Find where the given text appears and provide that cell's center as (X, Y) coordinate. 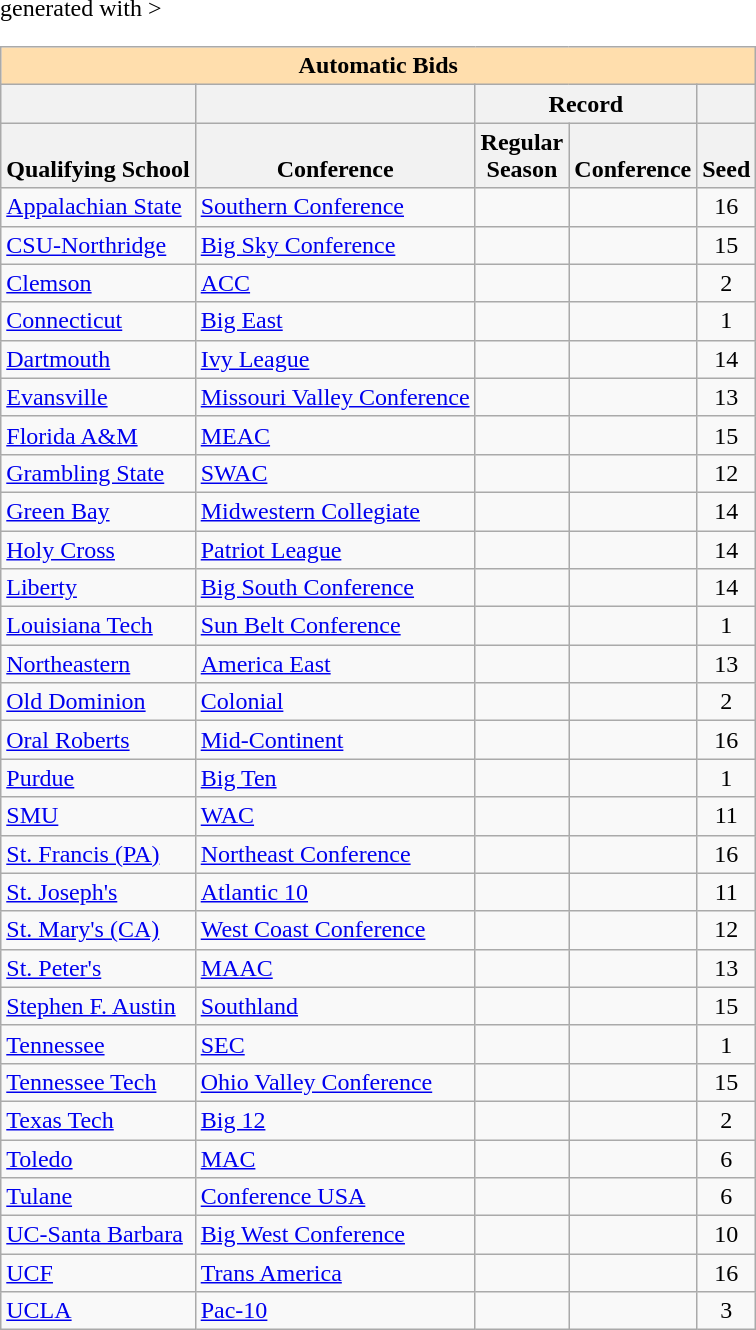
Big Ten (335, 778)
Connecticut (98, 321)
Conference USA (335, 1197)
UC-Santa Barbara (98, 1235)
St. Francis (PA) (98, 854)
Automatic Bids (378, 66)
Northeastern (98, 664)
Patriot League (335, 549)
Southern Conference (335, 207)
West Coast Conference (335, 930)
SEC (335, 1044)
Sun Belt Conference (335, 626)
St. Peter's (98, 968)
Qualifying School (98, 156)
MAAC (335, 968)
Toledo (98, 1159)
Dartmouth (98, 359)
Tennessee Tech (98, 1082)
Tennessee (98, 1044)
Liberty (98, 588)
Missouri Valley Conference (335, 397)
MAC (335, 1159)
Big 12 (335, 1120)
SMU (98, 816)
Record (586, 104)
Seed (726, 156)
UCF (98, 1273)
UCLA (98, 1311)
CSU-Northridge (98, 245)
ACC (335, 283)
Louisiana Tech (98, 626)
Northeast Conference (335, 854)
Grambling State (98, 473)
Old Dominion (98, 702)
Tulane (98, 1197)
Colonial (335, 702)
MEAC (335, 435)
Clemson (98, 283)
St. Joseph's (98, 892)
Ivy League (335, 359)
Big Sky Conference (335, 245)
America East (335, 664)
10 (726, 1235)
WAC (335, 816)
Big West Conference (335, 1235)
St. Mary's (CA) (98, 930)
Big South Conference (335, 588)
Southland (335, 1006)
Appalachian State (98, 207)
Green Bay (98, 511)
Big East (335, 321)
Evansville (98, 397)
SWAC (335, 473)
Regular Season (522, 156)
Stephen F. Austin (98, 1006)
Mid-Continent (335, 740)
Purdue (98, 778)
Pac-10 (335, 1311)
Texas Tech (98, 1120)
Ohio Valley Conference (335, 1082)
Oral Roberts (98, 740)
Florida A&M (98, 435)
Midwestern Collegiate (335, 511)
Atlantic 10 (335, 892)
Trans America (335, 1273)
Holy Cross (98, 549)
3 (726, 1311)
